Pinpoint the cell where the given text exists, returning its [x, y] midpoint coordinate. 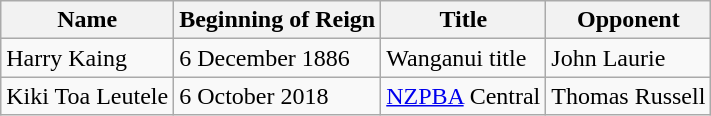
Name [88, 20]
6 October 2018 [278, 96]
Beginning of Reign [278, 20]
Harry Kaing [88, 58]
Kiki Toa Leutele [88, 96]
6 December 1886 [278, 58]
Thomas Russell [628, 96]
John Laurie [628, 58]
Title [464, 20]
Opponent [628, 20]
NZPBA Central [464, 96]
Wanganui title [464, 58]
